Pinpoint the cell where the given text exists, returning its (x, y) midpoint coordinate. 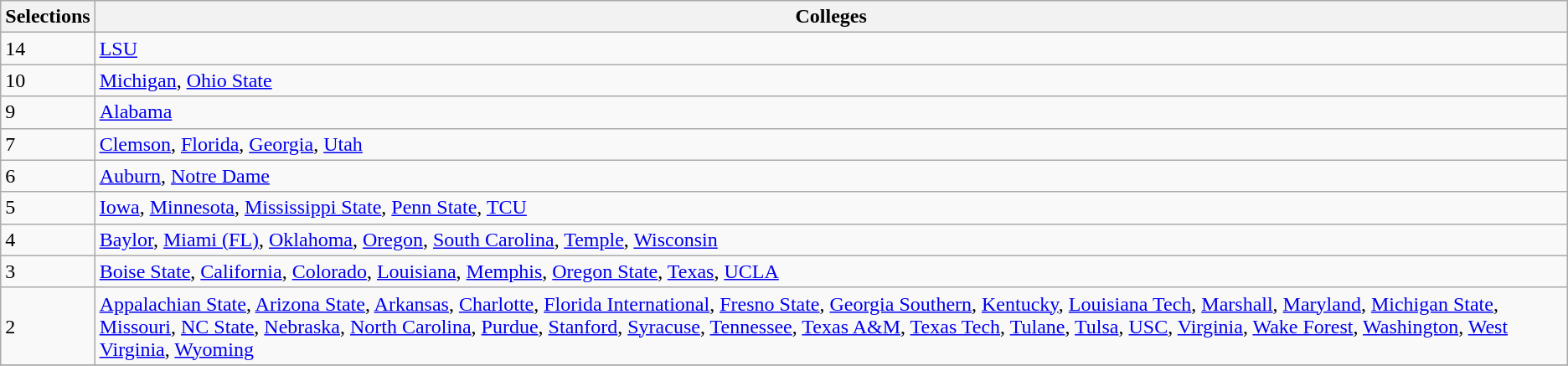
4 (48, 240)
Michigan, Ohio State (831, 80)
Baylor, Miami (FL), Oklahoma, Oregon, South Carolina, Temple, Wisconsin (831, 240)
6 (48, 176)
10 (48, 80)
LSU (831, 49)
Selections (48, 17)
Boise State, California, Colorado, Louisiana, Memphis, Oregon State, Texas, UCLA (831, 271)
14 (48, 49)
7 (48, 144)
Alabama (831, 112)
9 (48, 112)
3 (48, 271)
5 (48, 208)
Colleges (831, 17)
Auburn, Notre Dame (831, 176)
Clemson, Florida, Georgia, Utah (831, 144)
Iowa, Minnesota, Mississippi State, Penn State, TCU (831, 208)
2 (48, 326)
